Output the [X, Y] coordinate of the center of the cell containing the given text.  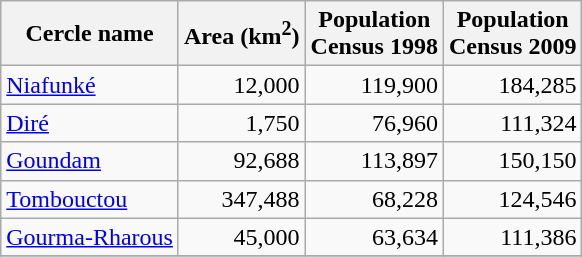
150,150 [512, 161]
113,897 [374, 161]
Area (km2) [242, 34]
184,285 [512, 85]
Cercle name [90, 34]
Goundam [90, 161]
1,750 [242, 123]
Tombouctou [90, 199]
Diré [90, 123]
124,546 [512, 199]
PopulationCensus 2009 [512, 34]
Niafunké [90, 85]
68,228 [374, 199]
45,000 [242, 237]
111,386 [512, 237]
92,688 [242, 161]
12,000 [242, 85]
63,634 [374, 237]
76,960 [374, 123]
PopulationCensus 1998 [374, 34]
Gourma-Rharous [90, 237]
119,900 [374, 85]
111,324 [512, 123]
347,488 [242, 199]
